Provide the [x, y] coordinate of the cell's center where the given text is located.  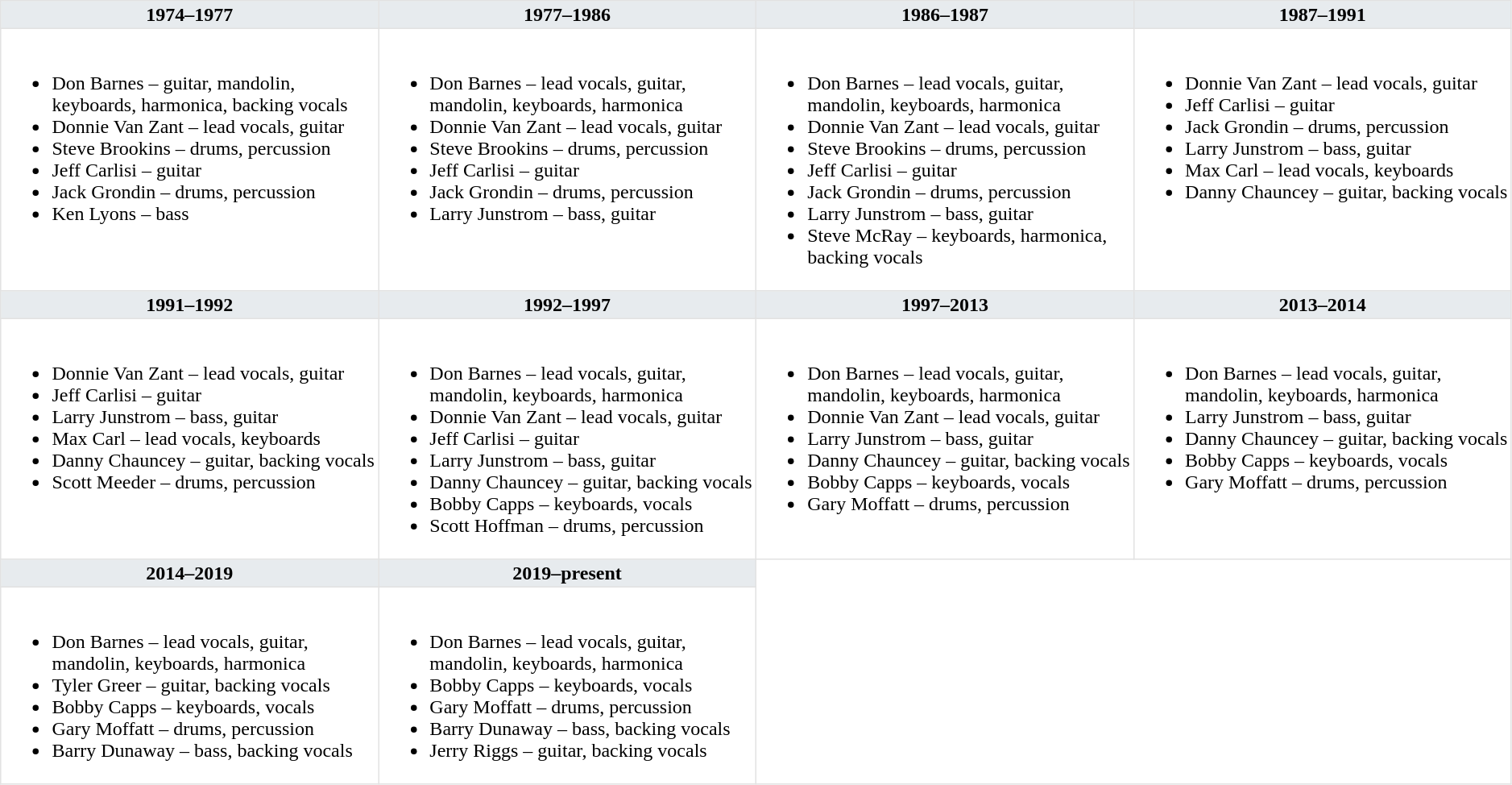
1977–1986 [567, 15]
1986–1987 [944, 15]
1991–1992 [190, 305]
1987–1991 [1323, 15]
1974–1977 [190, 15]
1992–1997 [567, 305]
2013–2014 [1323, 305]
2014–2019 [190, 573]
1997–2013 [944, 305]
2019–present [567, 573]
